Return the (x, y) coordinate for the center point of the cell that contains the specified text.  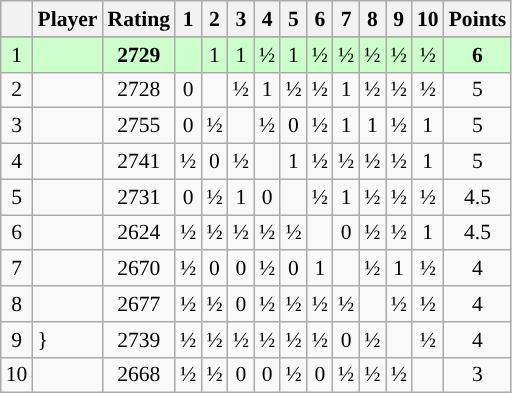
2755 (139, 126)
} (67, 340)
2670 (139, 269)
2741 (139, 162)
2728 (139, 90)
Player (67, 19)
2729 (139, 55)
2624 (139, 233)
Rating (139, 19)
2668 (139, 375)
2739 (139, 340)
Points (478, 19)
2731 (139, 197)
2677 (139, 304)
